Return the [x, y] coordinate for the center point of the cell that contains the specified text.  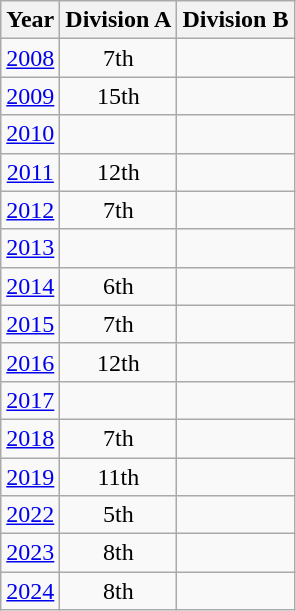
2016 [30, 362]
2022 [30, 515]
2011 [30, 172]
15th [118, 96]
2014 [30, 286]
2013 [30, 248]
2008 [30, 58]
2009 [30, 96]
6th [118, 286]
2012 [30, 210]
11th [118, 477]
2015 [30, 324]
Division A [118, 20]
2017 [30, 400]
2024 [30, 591]
2018 [30, 438]
Division B [236, 20]
2023 [30, 553]
Year [30, 20]
2019 [30, 477]
2010 [30, 134]
5th [118, 515]
